Return the (x, y) coordinate for the center point of the cell that contains the specified text.  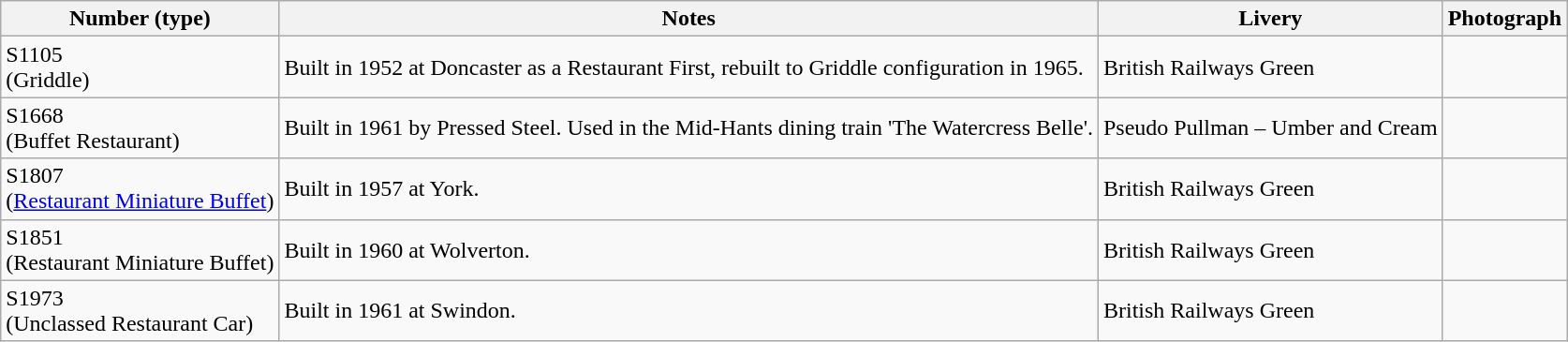
Built in 1957 at York. (689, 189)
Livery (1270, 19)
Photograph (1504, 19)
S1668 (Buffet Restaurant) (141, 127)
S1973 (Unclassed Restaurant Car) (141, 311)
S1851 (Restaurant Miniature Buffet) (141, 249)
S1105 (Griddle) (141, 67)
Number (type) (141, 19)
Notes (689, 19)
Built in 1961 at Swindon. (689, 311)
Pseudo Pullman – Umber and Cream (1270, 127)
Built in 1952 at Doncaster as a Restaurant First, rebuilt to Griddle configuration in 1965. (689, 67)
Built in 1960 at Wolverton. (689, 249)
S1807 (Restaurant Miniature Buffet) (141, 189)
Built in 1961 by Pressed Steel. Used in the Mid-Hants dining train 'The Watercress Belle'. (689, 127)
